From the cell containing the given text, extract its center point as (x, y) coordinate. 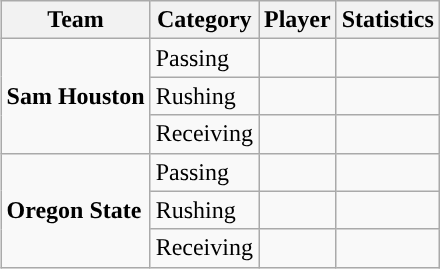
Oregon State (76, 210)
Team (76, 20)
Sam Houston (76, 96)
Statistics (388, 20)
Player (297, 20)
Category (204, 20)
